Determine the [x, y] coordinate at the center of the cell enclosing the given text.  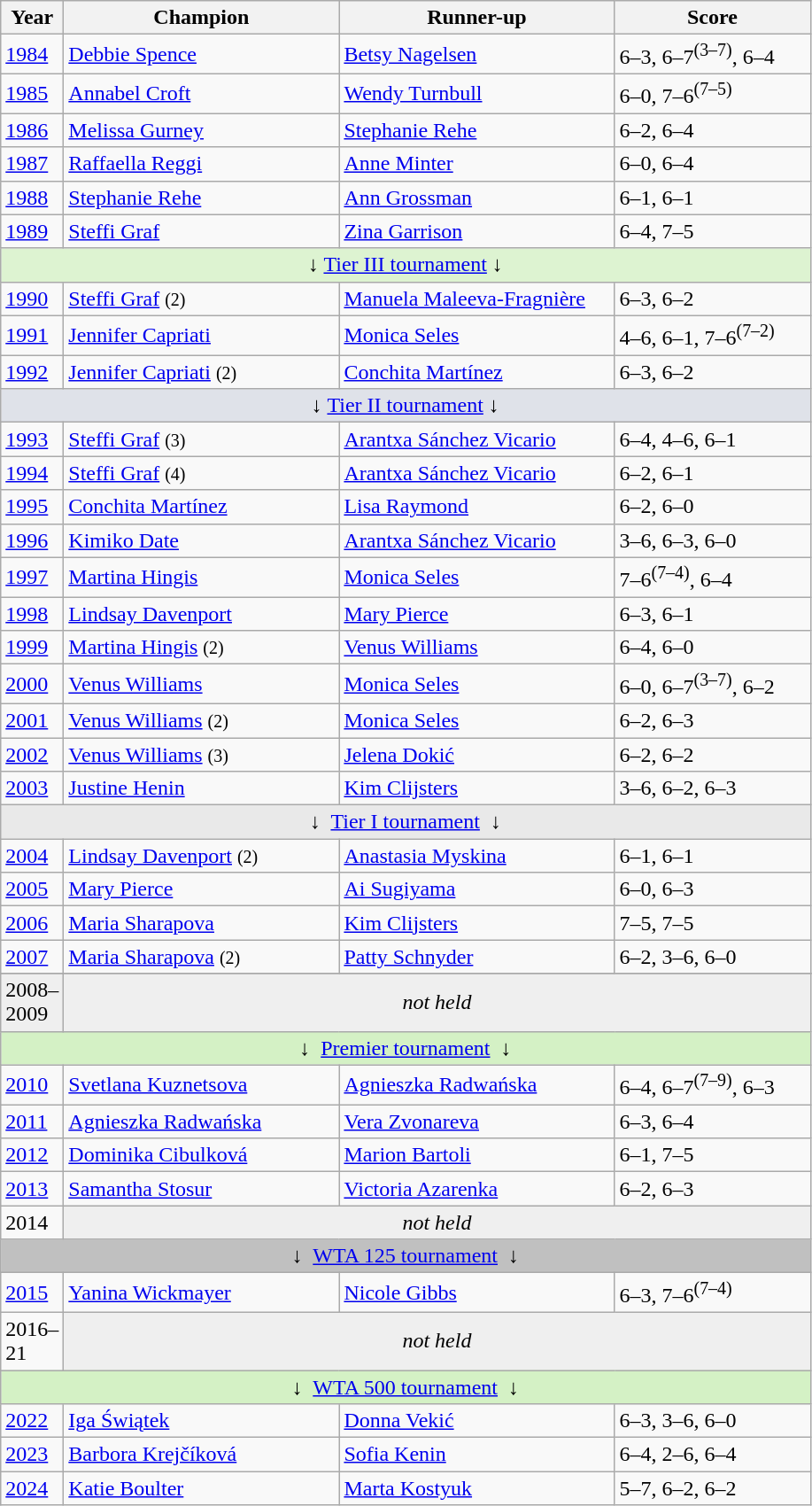
Steffi Graf [202, 231]
Melissa Gurney [202, 130]
6–0, 6–4 [712, 164]
Ai Sugiyama [476, 889]
Lisa Raymond [476, 507]
Raffaella Reggi [202, 164]
2006 [32, 923]
5–7, 6–2, 6–2 [712, 1488]
Svetlana Kuznetsova [202, 1084]
6–2, 6–2 [712, 755]
6–3, 7–6(7–4) [712, 1293]
↓ WTA 125 tournament ↓ [406, 1256]
6–4, 7–5 [712, 231]
6–4, 6–0 [712, 648]
Katie Boulter [202, 1488]
Marion Bartoli [476, 1155]
Maria Sharapova (2) [202, 957]
6–4, 2–6, 6–4 [712, 1455]
6–3, 6–4 [712, 1122]
1994 [32, 473]
1999 [32, 648]
6–3, 6–1 [712, 614]
Wendy Turnbull [476, 94]
1986 [32, 130]
Anastasia Myskina [476, 856]
6–2, 6–1 [712, 473]
Dominika Cibulková [202, 1155]
Steffi Graf (4) [202, 473]
Steffi Graf (2) [202, 299]
2007 [32, 957]
2000 [32, 684]
2024 [32, 1488]
Iga Świątek [202, 1421]
1991 [32, 335]
2008–2009 [32, 1003]
2001 [32, 720]
7–6(7–4), 6–4 [712, 578]
1996 [32, 540]
Debbie Spence [202, 55]
2014 [32, 1223]
Barbora Krejčíková [202, 1455]
Ann Grossman [476, 198]
6–4, 4–6, 6–1 [712, 439]
Donna Vekić [476, 1421]
6–3, 3–6, 6–0 [712, 1421]
Patty Schnyder [476, 957]
1997 [32, 578]
2002 [32, 755]
Yanina Wickmayer [202, 1293]
Jennifer Capriati (2) [202, 372]
Champion [202, 18]
2010 [32, 1084]
Sofia Kenin [476, 1455]
Nicole Gibbs [476, 1293]
Manuela Maleeva-Fragnière [476, 299]
6–0, 6–3 [712, 889]
Runner-up [476, 18]
2005 [32, 889]
2023 [32, 1455]
Betsy Nagelsen [476, 55]
1987 [32, 164]
Vera Zvonareva [476, 1122]
↓ Premier tournament ↓ [406, 1048]
1988 [32, 198]
Steffi Graf (3) [202, 439]
2012 [32, 1155]
Martina Hingis (2) [202, 648]
↓ WTA 500 tournament ↓ [406, 1387]
3–6, 6–3, 6–0 [712, 540]
1998 [32, 614]
1984 [32, 55]
6–3, 6–7(3–7), 6–4 [712, 55]
↓ Tier III tournament ↓ [406, 265]
1985 [32, 94]
Venus Williams (3) [202, 755]
6–4, 6–7(7–9), 6–3 [712, 1084]
1990 [32, 299]
2022 [32, 1421]
Victoria Azarenka [476, 1189]
6–1, 7–5 [712, 1155]
Martina Hingis [202, 578]
Zina Garrison [476, 231]
Score [712, 18]
2003 [32, 788]
2015 [32, 1293]
Marta Kostyuk [476, 1488]
1995 [32, 507]
1989 [32, 231]
1992 [32, 372]
Anne Minter [476, 164]
6–2, 3–6, 6–0 [712, 957]
Jennifer Capriati [202, 335]
4–6, 6–1, 7–6(7–2) [712, 335]
Kimiko Date [202, 540]
1993 [32, 439]
Maria Sharapova [202, 923]
6–2, 6–4 [712, 130]
2016–21 [32, 1341]
Lindsay Davenport [202, 614]
Venus Williams (2) [202, 720]
2004 [32, 856]
2011 [32, 1122]
6–0, 6–7(3–7), 6–2 [712, 684]
7–5, 7–5 [712, 923]
2013 [32, 1189]
↓ Tier I tournament ↓ [406, 822]
Jelena Dokić [476, 755]
Justine Henin [202, 788]
Annabel Croft [202, 94]
Samantha Stosur [202, 1189]
6–2, 6–0 [712, 507]
3–6, 6–2, 6–3 [712, 788]
Year [32, 18]
Lindsay Davenport (2) [202, 856]
↓ Tier II tournament ↓ [406, 406]
6–0, 7–6(7–5) [712, 94]
